Output the (X, Y) coordinate of the center of the cell containing the given text.  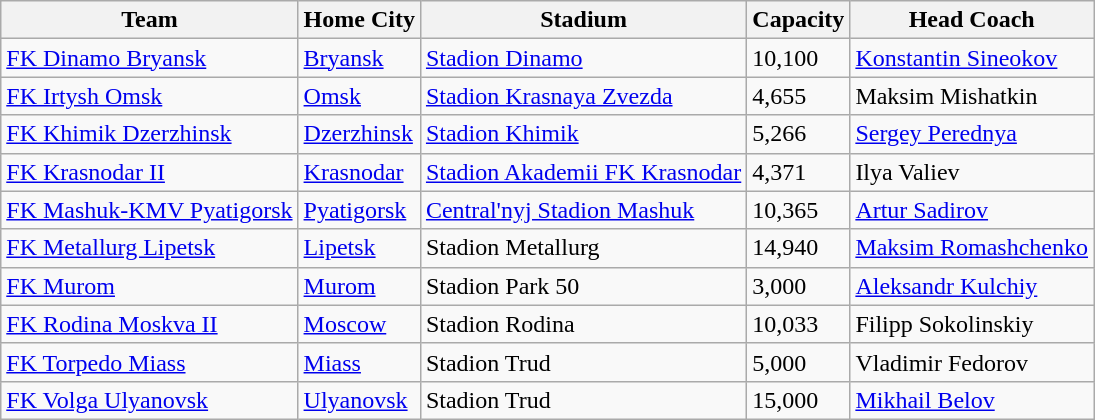
3,000 (798, 286)
4,371 (798, 172)
Stadion Metallurg (583, 248)
5,000 (798, 362)
Stadion Krasnaya Zvezda (583, 96)
Murom (359, 286)
Sergey Perednya (972, 134)
FK Mashuk-KMV Pyatigorsk (150, 210)
Miass (359, 362)
FK Rodina Moskva II (150, 324)
Dzerzhinsk (359, 134)
Krasnodar (359, 172)
10,033 (798, 324)
Artur Sadirov (972, 210)
Konstantin Sineokov (972, 58)
Stadion Akademii FK Krasnodar (583, 172)
Bryansk (359, 58)
FK Krasnodar II (150, 172)
Lipetsk (359, 248)
Mikhail Belov (972, 400)
Stadium (583, 20)
Maksim Romashchenko (972, 248)
Omsk (359, 96)
Aleksandr Kulchiy (972, 286)
Pyatigorsk (359, 210)
Head Coach (972, 20)
Filipp Sokolinskiy (972, 324)
FK Murom (150, 286)
FK Irtysh Omsk (150, 96)
FK Volga Ulyanovsk (150, 400)
Maksim Mishatkin (972, 96)
Stadion Rodina (583, 324)
Stadion Dinamo (583, 58)
Stadion Khimik (583, 134)
Central'nyj Stadion Mashuk (583, 210)
10,100 (798, 58)
Stadion Park 50 (583, 286)
FK Torpedo Miass (150, 362)
Home City (359, 20)
5,266 (798, 134)
FK Dinamo Bryansk (150, 58)
15,000 (798, 400)
14,940 (798, 248)
FK Metallurg Lipetsk (150, 248)
FK Khimik Dzerzhinsk (150, 134)
Moscow (359, 324)
Ilya Valiev (972, 172)
Ulyanovsk (359, 400)
Capacity (798, 20)
Team (150, 20)
Vladimir Fedorov (972, 362)
4,655 (798, 96)
10,365 (798, 210)
